Extract the (x, y) coordinate from the center of the cell holding the provided text.  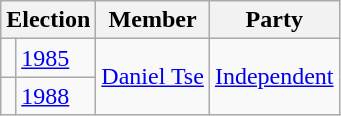
Independent (274, 77)
1985 (56, 58)
1988 (56, 96)
Member (153, 20)
Election (48, 20)
Daniel Tse (153, 77)
Party (274, 20)
